Extract the [x, y] coordinate from the center of the cell holding the provided text.  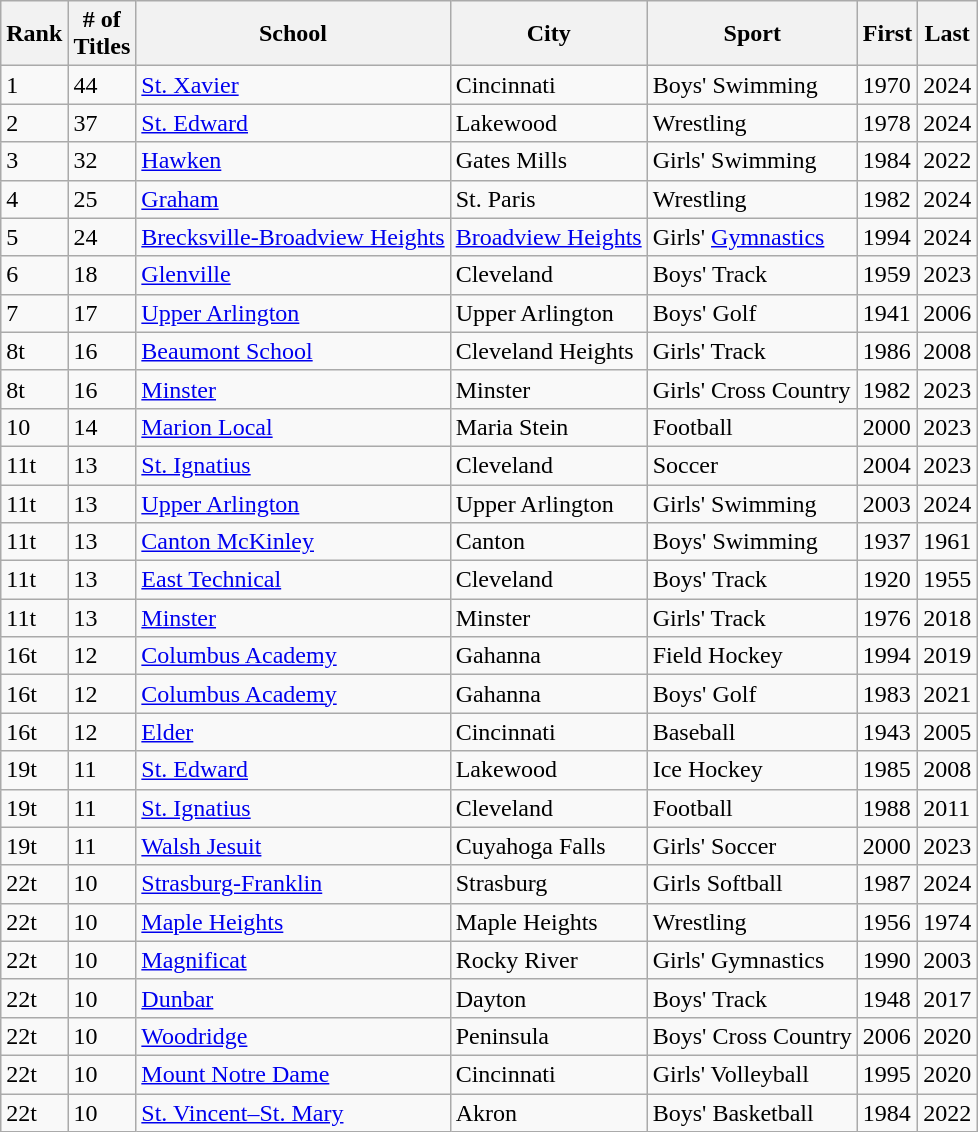
# ofTitles [102, 34]
Beaumont School [293, 351]
2004 [887, 465]
St. Paris [548, 199]
Girls' Soccer [752, 846]
Glenville [293, 275]
Soccer [752, 465]
Baseball [752, 732]
1937 [887, 542]
7 [34, 313]
17 [102, 313]
East Technical [293, 580]
Girls' Volleyball [752, 1074]
Girls Softball [752, 884]
Girls' Cross Country [752, 389]
Strasburg-Franklin [293, 884]
1959 [887, 275]
2017 [948, 998]
1987 [887, 884]
2019 [948, 656]
First [887, 34]
School [293, 34]
Brecksville-Broadview Heights [293, 237]
1978 [887, 123]
1986 [887, 351]
Last [948, 34]
City [548, 34]
Broadview Heights [548, 237]
14 [102, 427]
1961 [948, 542]
Maria Stein [548, 427]
2005 [948, 732]
Dayton [548, 998]
1976 [887, 618]
Rank [34, 34]
2018 [948, 618]
1990 [887, 960]
1983 [887, 694]
1970 [887, 85]
Strasburg [548, 884]
6 [34, 275]
Ice Hockey [752, 770]
Cleveland Heights [548, 351]
1956 [887, 922]
1995 [887, 1074]
Boys' Basketball [752, 1113]
Marion Local [293, 427]
1974 [948, 922]
Akron [548, 1113]
Cuyahoga Falls [548, 846]
St. Vincent–St. Mary [293, 1113]
1920 [887, 580]
Canton [548, 542]
Magnificat [293, 960]
3 [34, 161]
Boys' Cross Country [752, 1036]
24 [102, 237]
4 [34, 199]
Gates Mills [548, 161]
1985 [887, 770]
32 [102, 161]
2021 [948, 694]
Peninsula [548, 1036]
Woodridge [293, 1036]
18 [102, 275]
Field Hockey [752, 656]
Walsh Jesuit [293, 846]
Sport [752, 34]
25 [102, 199]
Canton McKinley [293, 542]
Elder [293, 732]
Mount Notre Dame [293, 1074]
Rocky River [548, 960]
2 [34, 123]
St. Xavier [293, 85]
1941 [887, 313]
2011 [948, 808]
1988 [887, 808]
Hawken [293, 161]
Graham [293, 199]
1943 [887, 732]
1955 [948, 580]
1 [34, 85]
1948 [887, 998]
37 [102, 123]
Dunbar [293, 998]
44 [102, 85]
5 [34, 237]
